Locate the cell with the specified text and output its (x, y) center coordinate. 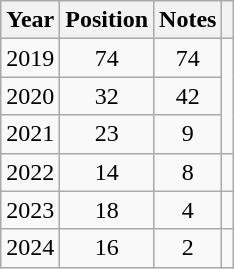
4 (188, 210)
8 (188, 172)
2024 (30, 248)
2019 (30, 58)
32 (107, 96)
2020 (30, 96)
Notes (188, 20)
23 (107, 134)
18 (107, 210)
2023 (30, 210)
9 (188, 134)
2 (188, 248)
16 (107, 248)
14 (107, 172)
2021 (30, 134)
Year (30, 20)
42 (188, 96)
2022 (30, 172)
Position (107, 20)
